Scan for the cell matching the given text and deliver its (x, y) coordinate at center. 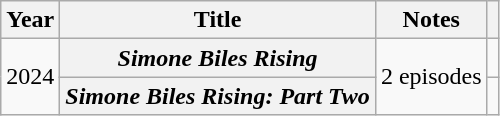
2 episodes (431, 77)
2024 (30, 77)
Title (218, 20)
Simone Biles Rising (218, 58)
Simone Biles Rising: Part Two (218, 96)
Notes (431, 20)
Year (30, 20)
